Determine the (X, Y) coordinate at the center of the cell enclosing the given text.  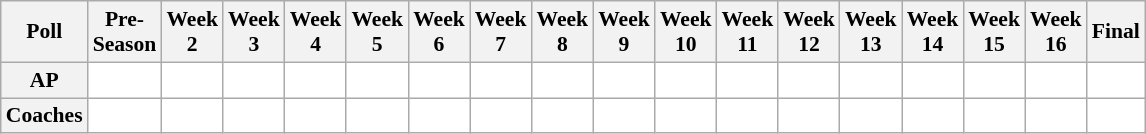
Week8 (562, 32)
Week13 (871, 32)
Week3 (254, 32)
Coaches (44, 116)
Week16 (1056, 32)
Week7 (501, 32)
Week4 (316, 32)
Week6 (439, 32)
Poll (44, 32)
Week15 (994, 32)
Week10 (686, 32)
Week11 (748, 32)
Week14 (933, 32)
AP (44, 80)
Final (1116, 32)
Week12 (809, 32)
Week5 (377, 32)
Week9 (624, 32)
Pre-Season (125, 32)
Week2 (192, 32)
